Capture the cell that displays the provided text and extract its [X, Y] central coordinate. 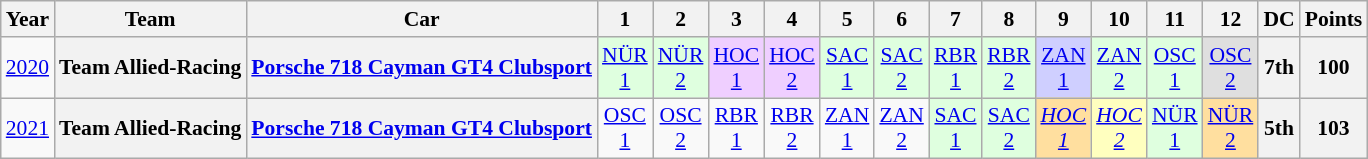
12 [1231, 19]
2020 [28, 68]
10 [1119, 19]
DC [1278, 19]
11 [1175, 19]
Car [422, 19]
2021 [28, 128]
1 [625, 19]
3 [736, 19]
2 [681, 19]
5th [1278, 128]
5 [847, 19]
103 [1334, 128]
9 [1063, 19]
Team [150, 19]
6 [901, 19]
Points [1334, 19]
4 [792, 19]
8 [1008, 19]
7th [1278, 68]
100 [1334, 68]
Year [28, 19]
7 [956, 19]
